Locate the cell with the specified text and output its [x, y] center coordinate. 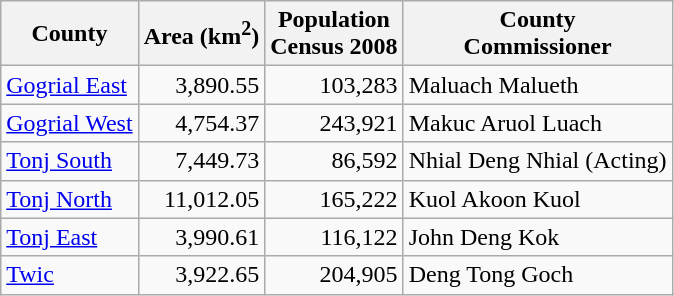
Nhial Deng Nhial (Acting) [538, 161]
Tonj North [70, 199]
Maluach Malueth [538, 85]
County Commissioner [538, 34]
103,283 [334, 85]
116,122 [334, 237]
Gogrial East [70, 85]
County [70, 34]
Makuc Aruol Luach [538, 123]
165,222 [334, 199]
Twic [70, 275]
Deng Tong Goch [538, 275]
86,592 [334, 161]
7,449.73 [202, 161]
3,990.61 [202, 237]
243,921 [334, 123]
PopulationCensus 2008 [334, 34]
4,754.37 [202, 123]
Gogrial West [70, 123]
11,012.05 [202, 199]
204,905 [334, 275]
Kuol Akoon Kuol [538, 199]
3,922.65 [202, 275]
Tonj East [70, 237]
3,890.55 [202, 85]
Tonj South [70, 161]
John Deng Kok [538, 237]
Area (km2) [202, 34]
